Pinpoint the cell where the given text exists, returning its (X, Y) midpoint coordinate. 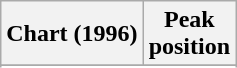
Peakposition (189, 34)
Chart (1996) (72, 34)
